Output the [X, Y] coordinate of the center of the cell containing the given text.  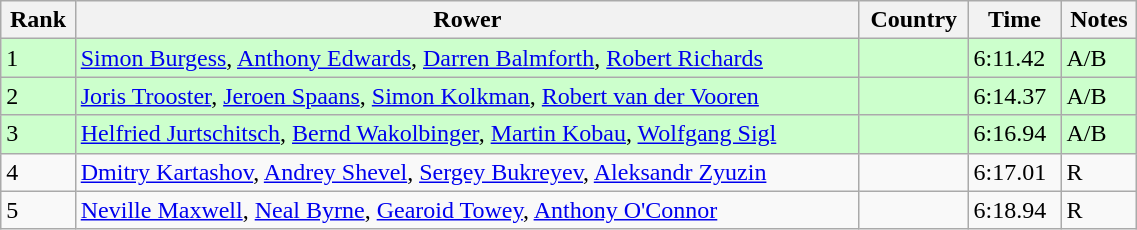
2 [38, 96]
Time [1014, 20]
Neville Maxwell, Neal Byrne, Gearoid Towey, Anthony O'Connor [467, 210]
5 [38, 210]
Joris Trooster, Jeroen Spaans, Simon Kolkman, Robert van der Vooren [467, 96]
Rank [38, 20]
Country [913, 20]
6:16.94 [1014, 134]
1 [38, 58]
6:18.94 [1014, 210]
Notes [1099, 20]
6:11.42 [1014, 58]
4 [38, 172]
3 [38, 134]
Helfried Jurtschitsch, Bernd Wakolbinger, Martin Kobau, Wolfgang Sigl [467, 134]
Dmitry Kartashov, Andrey Shevel, Sergey Bukreyev, Aleksandr Zyuzin [467, 172]
Simon Burgess, Anthony Edwards, Darren Balmforth, Robert Richards [467, 58]
6:14.37 [1014, 96]
6:17.01 [1014, 172]
Rower [467, 20]
